From the cell containing the given text, extract its center point as (x, y) coordinate. 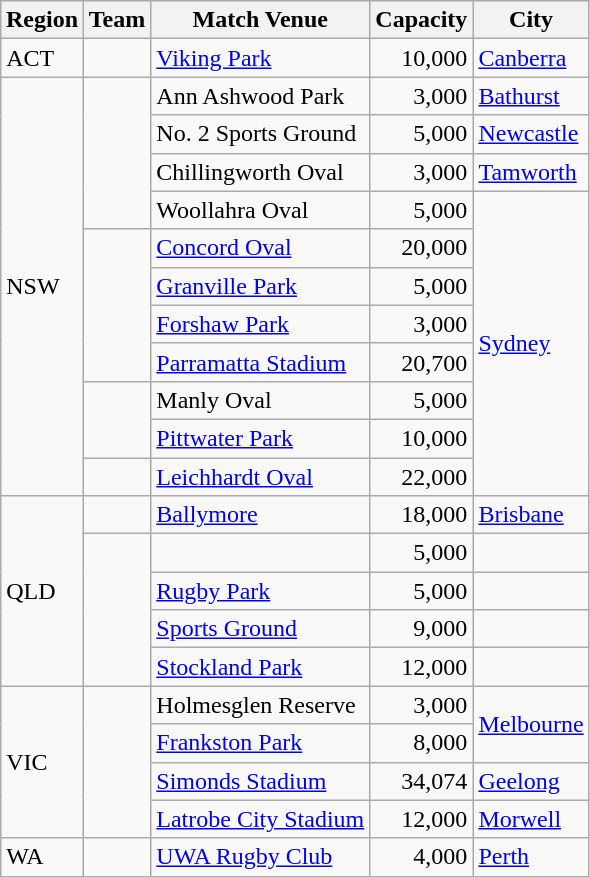
Newcastle (531, 134)
9,000 (422, 629)
Leichhardt Oval (260, 477)
Morwell (531, 819)
Match Venue (260, 20)
Region (42, 20)
Manly Oval (260, 400)
Granville Park (260, 286)
Woollahra Oval (260, 210)
Frankston Park (260, 743)
WA (42, 857)
Simonds Stadium (260, 781)
Perth (531, 857)
QLD (42, 591)
Rugby Park (260, 591)
UWA Rugby Club (260, 857)
Pittwater Park (260, 438)
Ann Ashwood Park (260, 96)
Melbourne (531, 724)
Canberra (531, 58)
No. 2 Sports Ground (260, 134)
City (531, 20)
4,000 (422, 857)
Geelong (531, 781)
Chillingworth Oval (260, 172)
8,000 (422, 743)
20,000 (422, 248)
ACT (42, 58)
Sports Ground (260, 629)
Brisbane (531, 515)
Bathurst (531, 96)
Sydney (531, 343)
22,000 (422, 477)
20,700 (422, 362)
Viking Park (260, 58)
Tamworth (531, 172)
Forshaw Park (260, 324)
Latrobe City Stadium (260, 819)
Capacity (422, 20)
VIC (42, 762)
Stockland Park (260, 667)
Concord Oval (260, 248)
18,000 (422, 515)
NSW (42, 286)
Holmesglen Reserve (260, 705)
Team (117, 20)
34,074 (422, 781)
Ballymore (260, 515)
Parramatta Stadium (260, 362)
